Pinpoint the cell where the given text exists, returning its (x, y) midpoint coordinate. 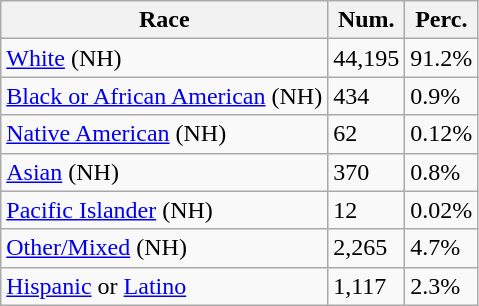
1,117 (366, 286)
Race (164, 20)
Pacific Islander (NH) (164, 210)
Asian (NH) (164, 172)
91.2% (442, 58)
0.8% (442, 172)
0.12% (442, 134)
434 (366, 96)
370 (366, 172)
Hispanic or Latino (164, 286)
Other/Mixed (NH) (164, 248)
Black or African American (NH) (164, 96)
4.7% (442, 248)
44,195 (366, 58)
Native American (NH) (164, 134)
0.02% (442, 210)
2,265 (366, 248)
White (NH) (164, 58)
Perc. (442, 20)
62 (366, 134)
Num. (366, 20)
2.3% (442, 286)
12 (366, 210)
0.9% (442, 96)
